Pinpoint the cell where the given text exists, returning its [X, Y] midpoint coordinate. 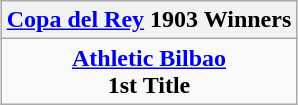
Athletic Bilbao1st Title [149, 72]
Copa del Rey 1903 Winners [149, 20]
